Capture the cell that displays the provided text and extract its (x, y) central coordinate. 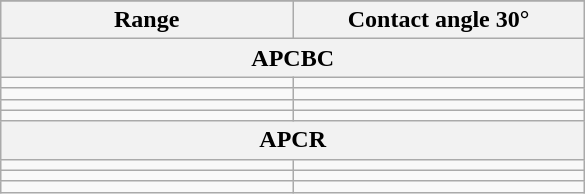
Contact angle 30° (439, 20)
APCR (293, 140)
Range (147, 20)
APCBC (293, 58)
